Find where the given text appears and provide that cell's center as (X, Y) coordinate. 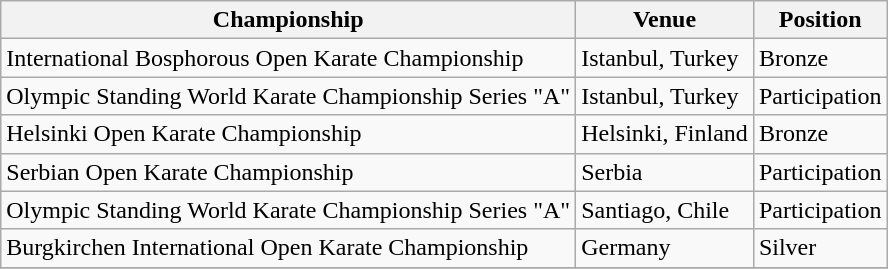
International Bosphorous Open Karate Championship (288, 58)
Germany (665, 248)
Santiago, Chile (665, 210)
Burgkirchen International Open Karate Championship (288, 248)
Championship (288, 20)
Venue (665, 20)
Position (820, 20)
Silver (820, 248)
Serbia (665, 172)
Helsinki Open Karate Championship (288, 134)
Serbian Open Karate Championship (288, 172)
Helsinki, Finland (665, 134)
